For the text-containing cell, return its midpoint in (X, Y) coordinate format. 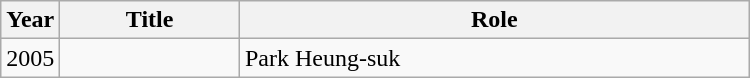
2005 (30, 58)
Park Heung-suk (494, 58)
Year (30, 20)
Title (150, 20)
Role (494, 20)
